Scan for the cell matching the given text and deliver its [X, Y] coordinate at center. 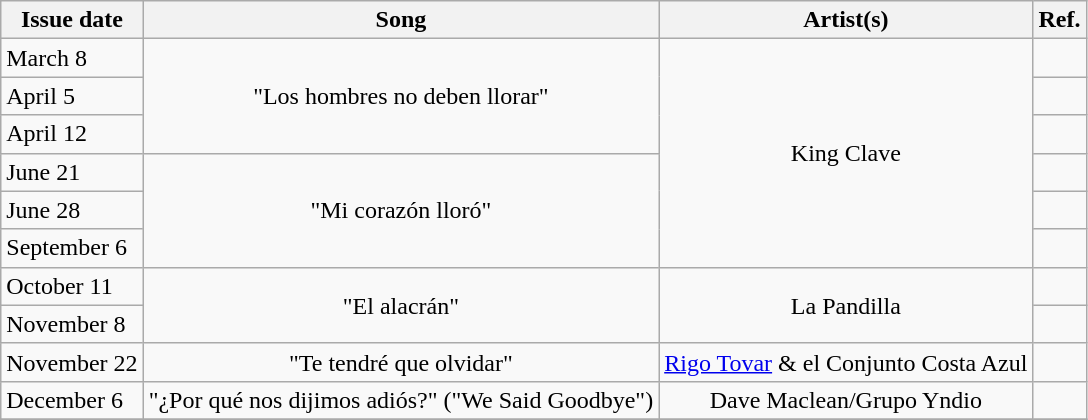
Artist(s) [846, 20]
Song [401, 20]
Dave Maclean/Grupo Yndio [846, 400]
King Clave [846, 153]
La Pandilla [846, 305]
"El alacrán" [401, 305]
"Los hombres no deben llorar" [401, 96]
Ref. [1060, 20]
"¿Por qué nos dijimos adiós?" ("We Said Goodbye") [401, 400]
November 22 [72, 362]
December 6 [72, 400]
Issue date [72, 20]
October 11 [72, 286]
April 12 [72, 134]
September 6 [72, 248]
June 28 [72, 210]
"Mi corazón lloró" [401, 210]
June 21 [72, 172]
November 8 [72, 324]
March 8 [72, 58]
April 5 [72, 96]
"Te tendré que olvidar" [401, 362]
Rigo Tovar & el Conjunto Costa Azul [846, 362]
